Determine the [X, Y] coordinate at the center of the cell enclosing the given text.  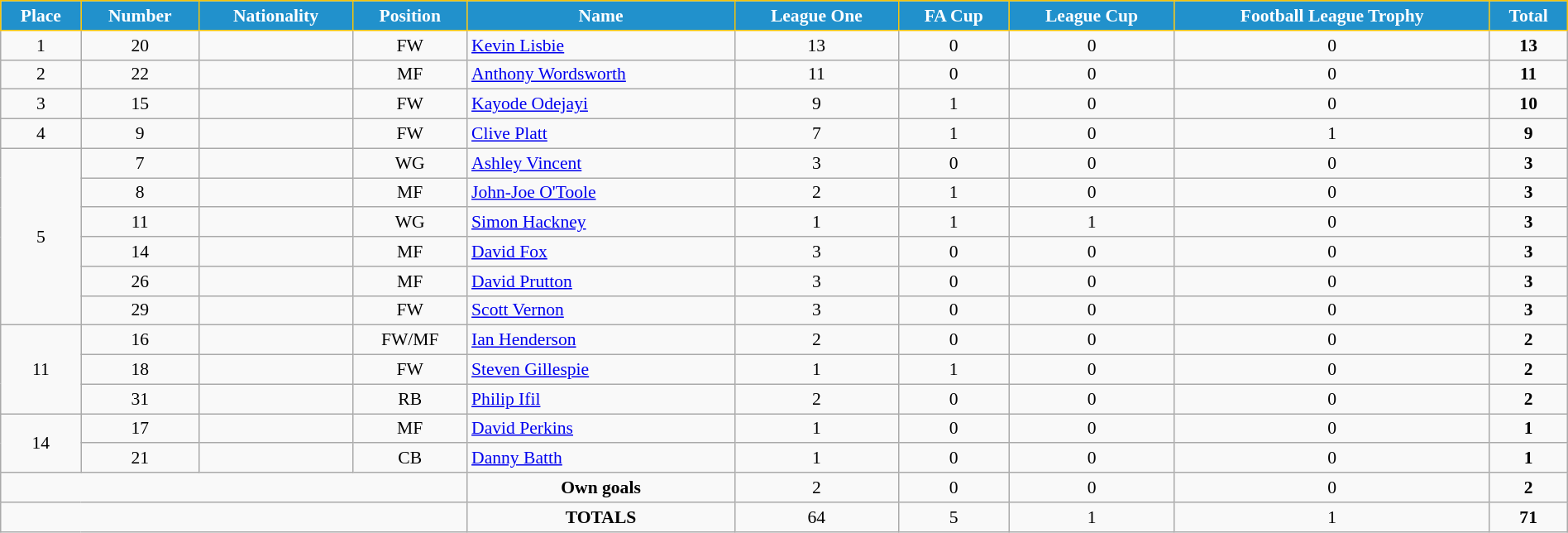
26 [141, 281]
TOTALS [600, 517]
71 [1528, 517]
Philip Ifil [600, 399]
Position [410, 16]
17 [141, 429]
League Cup [1092, 16]
4 [41, 134]
RB [410, 399]
Own goals [600, 487]
21 [141, 459]
Name [600, 16]
David Fox [600, 252]
David Prutton [600, 281]
Number [141, 16]
Place [41, 16]
Scott Vernon [600, 310]
16 [141, 340]
David Perkins [600, 429]
29 [141, 310]
Simon Hackney [600, 223]
Clive Platt [600, 134]
Kayode Odejayi [600, 104]
20 [141, 46]
Football League Trophy [1331, 16]
Nationality [276, 16]
Total [1528, 16]
Anthony Wordsworth [600, 74]
15 [141, 104]
22 [141, 74]
Kevin Lisbie [600, 46]
John-Joe O'Toole [600, 193]
League One [817, 16]
Danny Batth [600, 459]
Ashley Vincent [600, 163]
Steven Gillespie [600, 370]
FA Cup [954, 16]
CB [410, 459]
Ian Henderson [600, 340]
10 [1528, 104]
8 [141, 193]
FW/MF [410, 340]
31 [141, 399]
18 [141, 370]
64 [817, 517]
